Output the (x, y) coordinate of the center of the cell containing the given text.  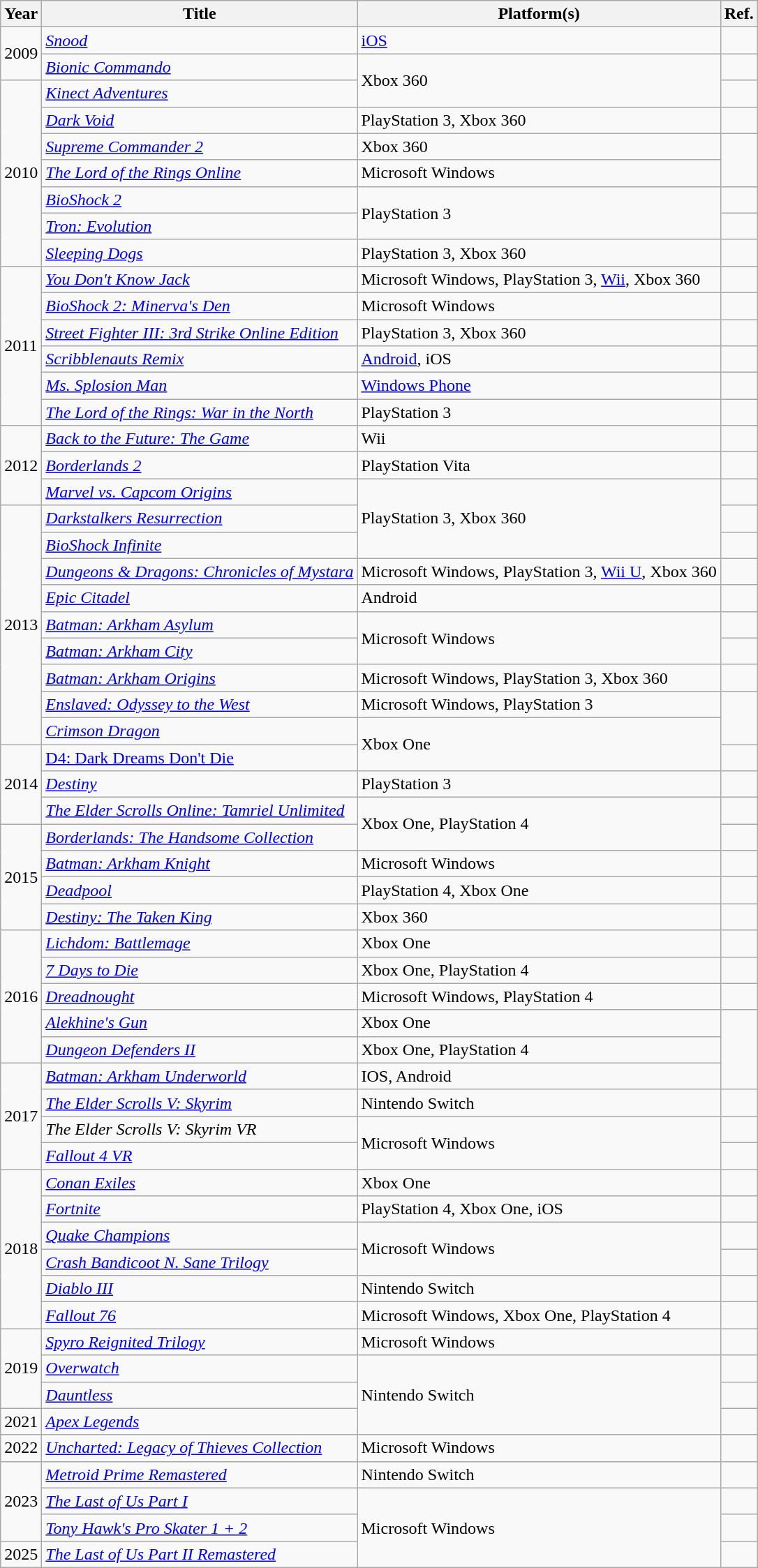
Windows Phone (539, 386)
Batman: Arkham Asylum (200, 625)
Destiny (200, 784)
The Elder Scrolls V: Skyrim VR (200, 1129)
Microsoft Windows, PlayStation 3 (539, 704)
2011 (21, 345)
BioShock Infinite (200, 545)
Alekhine's Gun (200, 1023)
Quake Champions (200, 1236)
Microsoft Windows, Xbox One, PlayStation 4 (539, 1315)
2023 (21, 1501)
Conan Exiles (200, 1183)
Spyro Reignited Trilogy (200, 1342)
Batman: Arkham Knight (200, 864)
Ms. Splosion Man (200, 386)
Title (200, 14)
IOS, Android (539, 1076)
Kinect Adventures (200, 94)
Snood (200, 40)
The Elder Scrolls Online: Tamriel Unlimited (200, 811)
Darkstalkers Resurrection (200, 518)
Epic Citadel (200, 598)
Crimson Dragon (200, 731)
Batman: Arkham Underworld (200, 1076)
2017 (21, 1116)
Sleeping Dogs (200, 253)
Apex Legends (200, 1421)
Diablo III (200, 1289)
Street Fighter III: 3rd Strike Online Edition (200, 333)
Crash Bandicoot N. Sane Trilogy (200, 1262)
2016 (21, 996)
Microsoft Windows, PlayStation 3, Wii U, Xbox 360 (539, 572)
The Last of Us Part I (200, 1501)
2014 (21, 784)
2009 (21, 54)
The Lord of the Rings Online (200, 173)
Ref. (738, 14)
PlayStation 4, Xbox One (539, 890)
Fortnite (200, 1209)
D4: Dark Dreams Don't Die (200, 757)
The Elder Scrolls V: Skyrim (200, 1103)
You Don't Know Jack (200, 279)
Tron: Evolution (200, 226)
Dauntless (200, 1395)
Wii (539, 439)
BioShock 2: Minerva's Den (200, 306)
Fallout 76 (200, 1315)
Microsoft Windows, PlayStation 3, Xbox 360 (539, 678)
The Last of Us Part II Remastered (200, 1554)
Enslaved: Odyssey to the West (200, 704)
Microsoft Windows, PlayStation 4 (539, 996)
BioShock 2 (200, 200)
Tony Hawk's Pro Skater 1 + 2 (200, 1528)
Platform(s) (539, 14)
iOS (539, 40)
Batman: Arkham Origins (200, 678)
7 Days to Die (200, 970)
2021 (21, 1421)
Borderlands: The Handsome Collection (200, 837)
Dark Void (200, 120)
2019 (21, 1368)
Metroid Prime Remastered (200, 1474)
PlayStation Vita (539, 465)
PlayStation 4, Xbox One, iOS (539, 1209)
Borderlands 2 (200, 465)
Overwatch (200, 1368)
Android, iOS (539, 359)
2018 (21, 1249)
2013 (21, 625)
Year (21, 14)
Dreadnought (200, 996)
Scribblenauts Remix (200, 359)
2022 (21, 1448)
Fallout 4 VR (200, 1156)
Uncharted: Legacy of Thieves Collection (200, 1448)
Lichdom: Battlemage (200, 943)
Deadpool (200, 890)
Android (539, 598)
Dungeon Defenders II (200, 1050)
Marvel vs. Capcom Origins (200, 492)
Dungeons & Dragons: Chronicles of Mystara (200, 572)
Destiny: The Taken King (200, 917)
2015 (21, 877)
The Lord of the Rings: War in the North (200, 412)
Batman: Arkham City (200, 651)
2025 (21, 1554)
Bionic Commando (200, 67)
2012 (21, 465)
2010 (21, 173)
Microsoft Windows, PlayStation 3, Wii, Xbox 360 (539, 279)
Back to the Future: The Game (200, 439)
Supreme Commander 2 (200, 147)
